Find where the given text appears and provide that cell's center as (x, y) coordinate. 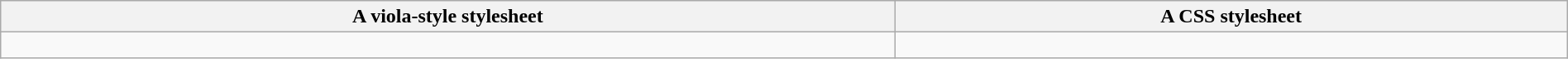
A viola-style stylesheet (448, 17)
A CSS stylesheet (1231, 17)
